From the cell containing the given text, extract its center point as [x, y] coordinate. 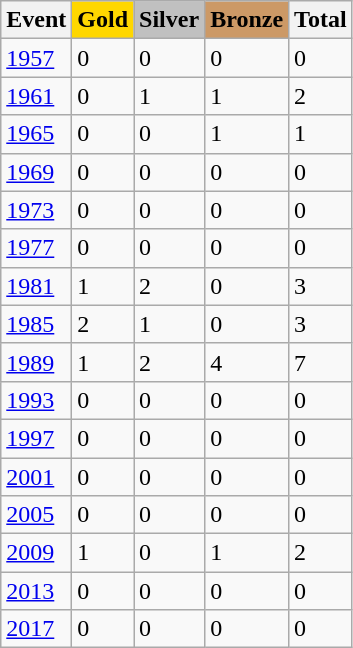
2013 [36, 591]
Event [36, 20]
Total [321, 20]
Gold [103, 20]
1997 [36, 438]
1981 [36, 286]
2005 [36, 515]
Silver [170, 20]
1957 [36, 58]
2009 [36, 553]
1985 [36, 324]
1977 [36, 248]
7 [321, 362]
1973 [36, 210]
2001 [36, 477]
1993 [36, 400]
1965 [36, 134]
1961 [36, 96]
4 [247, 362]
Bronze [247, 20]
2017 [36, 629]
1989 [36, 362]
1969 [36, 172]
